Output the (x, y) coordinate of the center of the cell containing the given text.  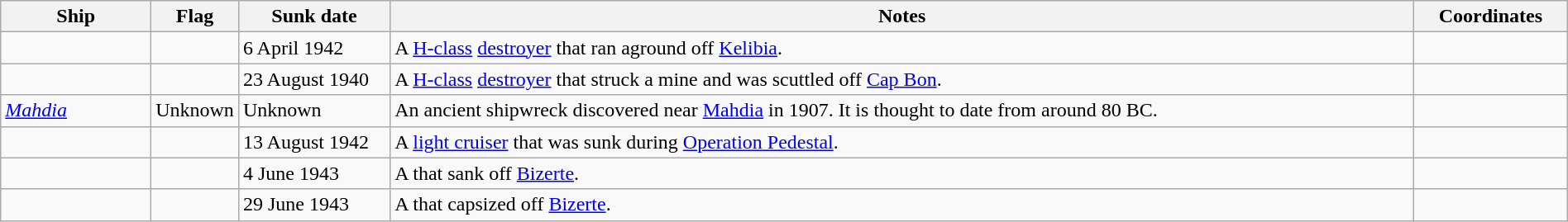
Notes (902, 17)
An ancient shipwreck discovered near Mahdia in 1907. It is thought to date from around 80 BC. (902, 111)
Ship (76, 17)
23 August 1940 (314, 79)
Flag (195, 17)
A H-class destroyer that struck a mine and was scuttled off Cap Bon. (902, 79)
A light cruiser that was sunk during Operation Pedestal. (902, 142)
Sunk date (314, 17)
13 August 1942 (314, 142)
Coordinates (1491, 17)
A that sank off Bizerte. (902, 173)
6 April 1942 (314, 48)
A H-class destroyer that ran aground off Kelibia. (902, 48)
A that capsized off Bizerte. (902, 205)
29 June 1943 (314, 205)
4 June 1943 (314, 173)
Mahdia (76, 111)
